Output the (X, Y) coordinate of the center of the cell containing the given text.  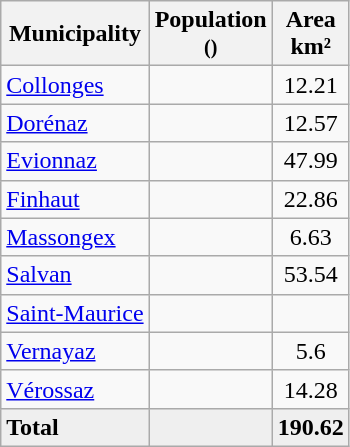
22.86 (310, 199)
Finhaut (75, 199)
12.21 (310, 85)
12.57 (310, 123)
Population() (210, 34)
Vernayaz (75, 351)
53.54 (310, 275)
Massongex (75, 237)
Evionnaz (75, 161)
Municipality (75, 34)
Area km² (310, 34)
Saint-Maurice (75, 313)
14.28 (310, 389)
6.63 (310, 237)
Dorénaz (75, 123)
5.6 (310, 351)
190.62 (310, 427)
Salvan (75, 275)
Total (75, 427)
Vérossaz (75, 389)
47.99 (310, 161)
Collonges (75, 85)
